From the cell containing the given text, extract its center point as [X, Y] coordinate. 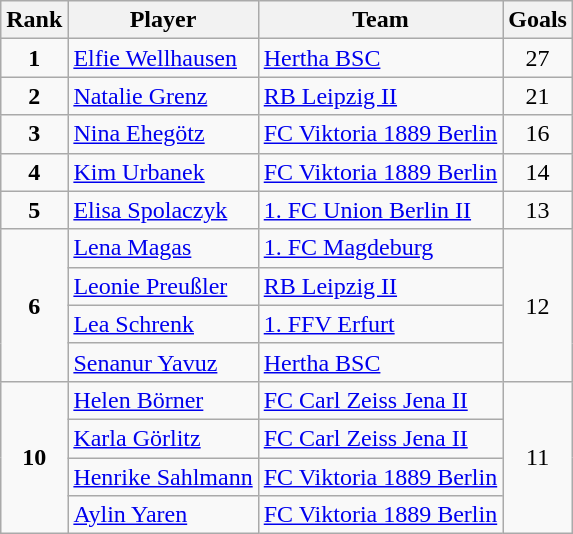
Goals [538, 20]
Leonie Preußler [163, 286]
Kim Urbanek [163, 172]
5 [34, 210]
2 [34, 96]
Elisa Spolaczyk [163, 210]
12 [538, 305]
Team [380, 20]
Player [163, 20]
13 [538, 210]
4 [34, 172]
Lena Magas [163, 248]
3 [34, 134]
Natalie Grenz [163, 96]
Helen Börner [163, 400]
Rank [34, 20]
Elfie Wellhausen [163, 58]
1. FC Magdeburg [380, 248]
16 [538, 134]
6 [34, 305]
Lea Schrenk [163, 324]
Nina Ehegötz [163, 134]
14 [538, 172]
Karla Görlitz [163, 438]
10 [34, 457]
1 [34, 58]
11 [538, 457]
Aylin Yaren [163, 515]
27 [538, 58]
21 [538, 96]
1. FC Union Berlin II [380, 210]
Henrike Sahlmann [163, 477]
1. FFV Erfurt [380, 324]
Senanur Yavuz [163, 362]
